Extract the (x, y) coordinate from the center of the cell holding the provided text.  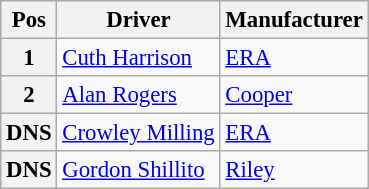
Gordon Shillito (138, 170)
Cooper (294, 95)
1 (29, 58)
Alan Rogers (138, 95)
Riley (294, 170)
Crowley Milling (138, 133)
Cuth Harrison (138, 58)
Pos (29, 20)
Driver (138, 20)
Manufacturer (294, 20)
2 (29, 95)
